Provide the (x, y) coordinate of the cell's center where the given text is located.  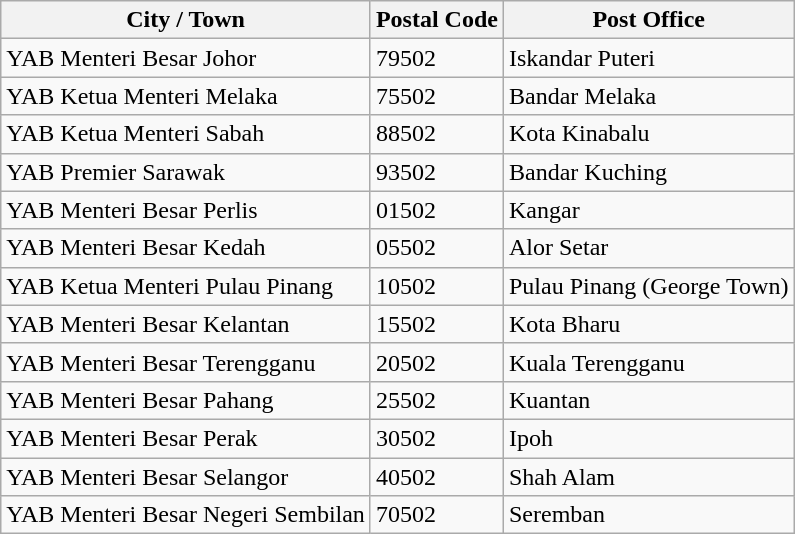
Kota Bharu (648, 324)
YAB Ketua Menteri Pulau Pinang (186, 286)
25502 (436, 400)
Post Office (648, 20)
Ipoh (648, 438)
YAB Menteri Besar Johor (186, 58)
Bandar Kuching (648, 172)
40502 (436, 477)
YAB Menteri Besar Pahang (186, 400)
YAB Premier Sarawak (186, 172)
Pulau Pinang (George Town) (648, 286)
88502 (436, 134)
YAB Menteri Besar Perak (186, 438)
30502 (436, 438)
City / Town (186, 20)
Iskandar Puteri (648, 58)
YAB Menteri Besar Kedah (186, 248)
Kangar (648, 210)
YAB Ketua Menteri Sabah (186, 134)
70502 (436, 515)
YAB Menteri Besar Kelantan (186, 324)
YAB Ketua Menteri Melaka (186, 96)
Seremban (648, 515)
YAB Menteri Besar Selangor (186, 477)
Alor Setar (648, 248)
Kota Kinabalu (648, 134)
YAB Menteri Besar Negeri Sembilan (186, 515)
01502 (436, 210)
Bandar Melaka (648, 96)
YAB Menteri Besar Perlis (186, 210)
Kuala Terengganu (648, 362)
Kuantan (648, 400)
Postal Code (436, 20)
Shah Alam (648, 477)
YAB Menteri Besar Terengganu (186, 362)
93502 (436, 172)
10502 (436, 286)
79502 (436, 58)
15502 (436, 324)
05502 (436, 248)
75502 (436, 96)
20502 (436, 362)
